Extract the (x, y) coordinate from the center of the cell holding the provided text.  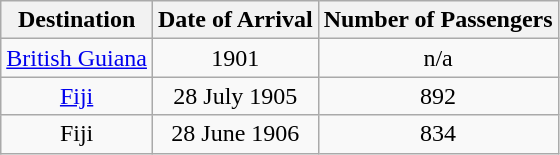
28 July 1905 (235, 96)
Number of Passengers (438, 20)
n/a (438, 58)
Date of Arrival (235, 20)
834 (438, 134)
1901 (235, 58)
28 June 1906 (235, 134)
British Guiana (77, 58)
Destination (77, 20)
892 (438, 96)
